Return the [x, y] coordinate for the center point of the cell that contains the specified text.  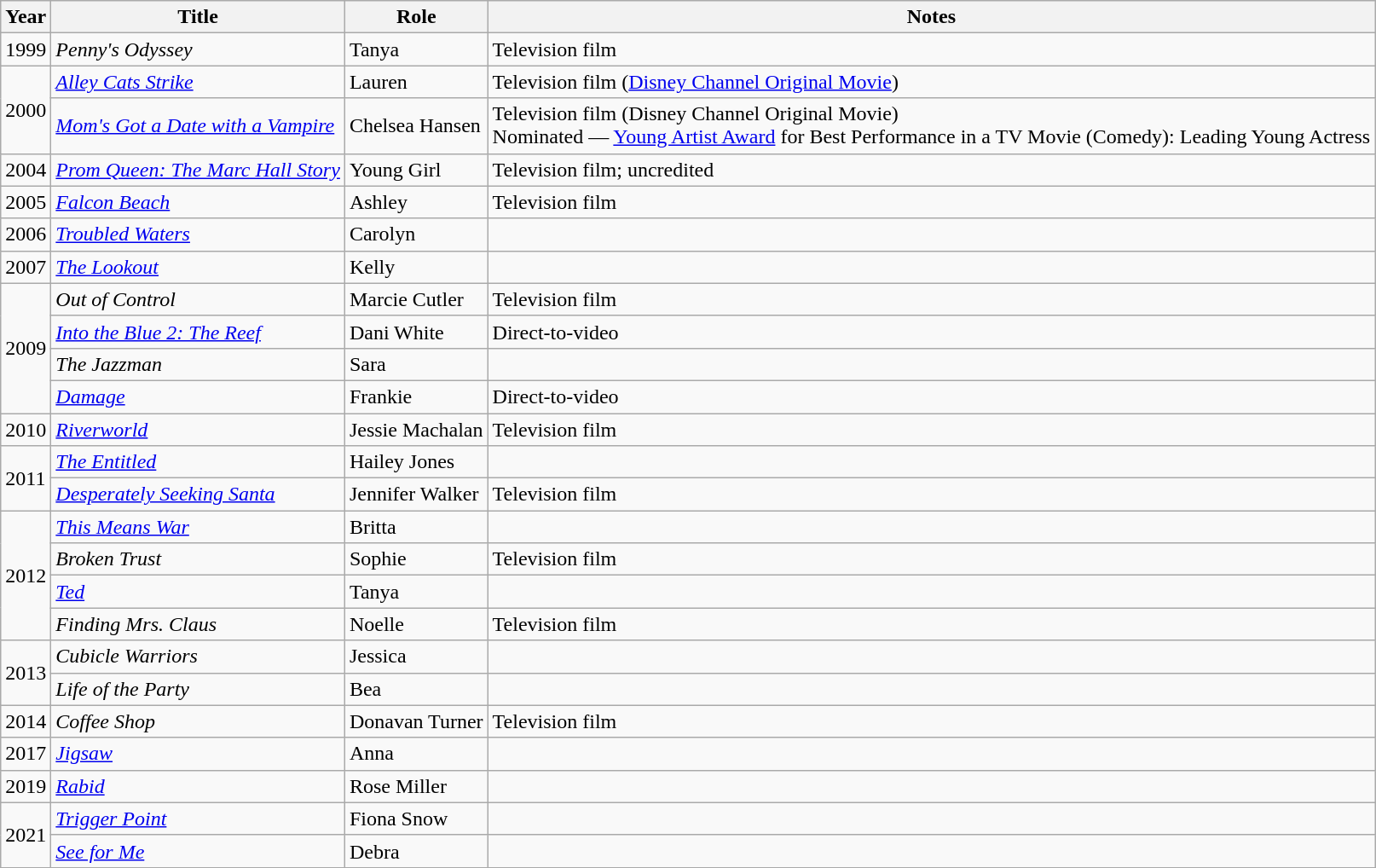
Role [416, 17]
2021 [26, 835]
Penny's Odyssey [198, 49]
Troubled Waters [198, 234]
Out of Control [198, 299]
Chelsea Hansen [416, 126]
Coffee Shop [198, 721]
Fiona Snow [416, 819]
2007 [26, 267]
Frankie [416, 396]
Desperately Seeking Santa [198, 495]
Broken Trust [198, 559]
2006 [26, 234]
Alley Cats Strike [198, 82]
1999 [26, 49]
2013 [26, 673]
Hailey Jones [416, 462]
Noelle [416, 624]
The Lookout [198, 267]
Television film; uncredited [931, 170]
Jennifer Walker [416, 495]
2012 [26, 576]
Marcie Cutler [416, 299]
Cubicle Warriors [198, 657]
2009 [26, 348]
Falcon Beach [198, 202]
Ashley [416, 202]
See for Me [198, 851]
2004 [26, 170]
Television film (Disney Channel Original Movie) [931, 82]
Donavan Turner [416, 721]
2017 [26, 754]
2000 [26, 109]
2011 [26, 478]
Riverworld [198, 429]
2010 [26, 429]
This Means War [198, 527]
Jigsaw [198, 754]
Sara [416, 364]
Lauren [416, 82]
Prom Queen: The Marc Hall Story [198, 170]
Finding Mrs. Claus [198, 624]
Rabid [198, 786]
Britta [416, 527]
Notes [931, 17]
Into the Blue 2: The Reef [198, 332]
The Entitled [198, 462]
Jessie Machalan [416, 429]
Trigger Point [198, 819]
2019 [26, 786]
Jessica [416, 657]
Anna [416, 754]
2014 [26, 721]
Carolyn [416, 234]
Kelly [416, 267]
The Jazzman [198, 364]
Mom's Got a Date with a Vampire [198, 126]
Television film (Disney Channel Original Movie)Nominated — Young Artist Award for Best Performance in a TV Movie (Comedy): Leading Young Actress [931, 126]
Dani White [416, 332]
Young Girl [416, 170]
Bea [416, 689]
Debra [416, 851]
Life of the Party [198, 689]
Sophie [416, 559]
Title [198, 17]
2005 [26, 202]
Ted [198, 592]
Rose Miller [416, 786]
Damage [198, 396]
Year [26, 17]
